Detect which cell encompasses the target text, then output its [x, y] center coordinate. 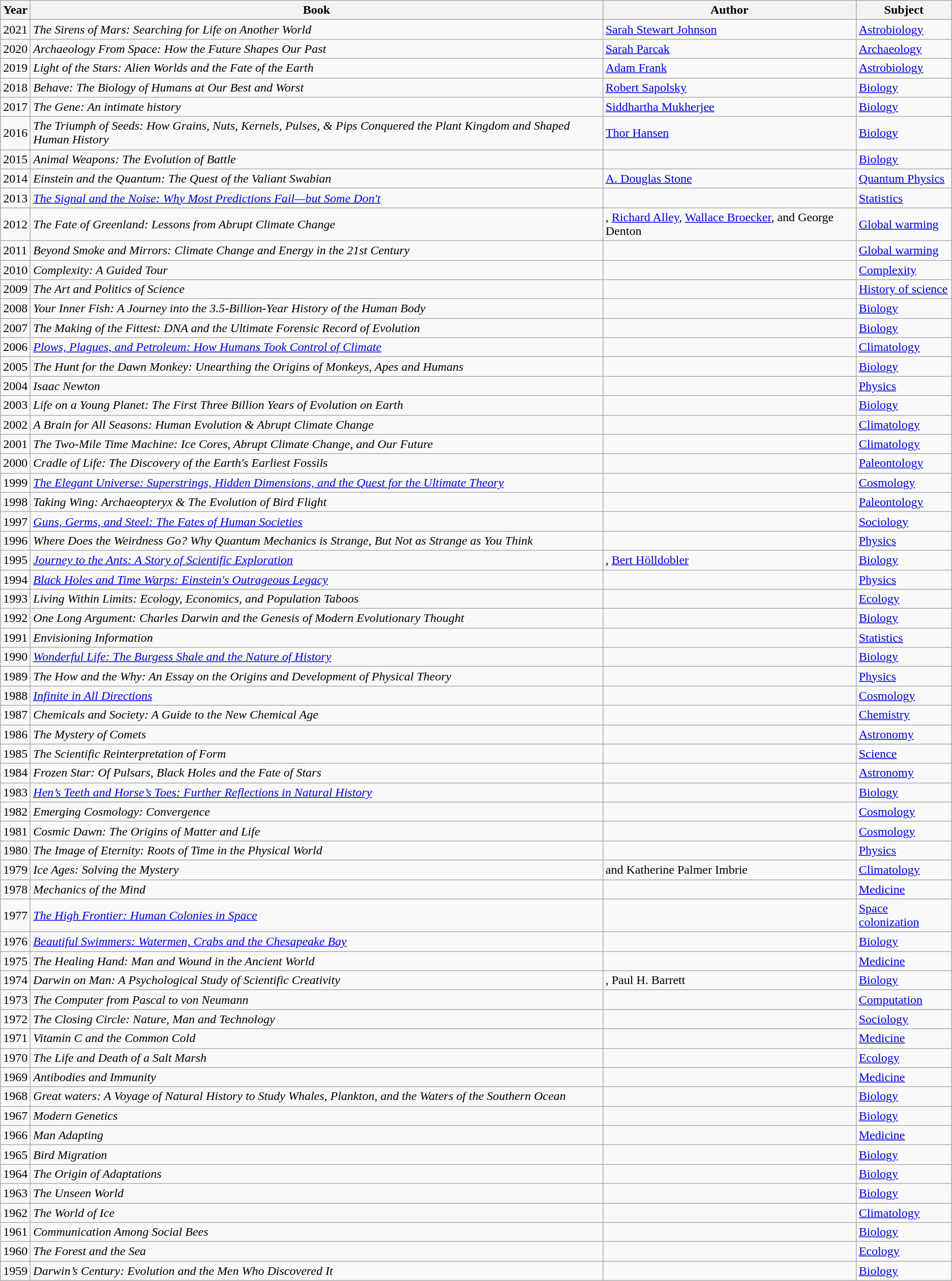
1975 [15, 961]
1983 [15, 792]
Archaeology [904, 49]
2000 [15, 463]
Science [904, 754]
Complexity [904, 270]
The How and the Why: An Essay on the Origins and Development of Physical Theory [316, 676]
2017 [15, 107]
1978 [15, 889]
Emerging Cosmology: Convergence [316, 812]
2015 [15, 159]
1982 [15, 812]
The Triumph of Seeds: How Grains, Nuts, Kernels, Pulses, & Pips Conquered the Plant Kingdom and Shaped Human History [316, 133]
2001 [15, 444]
1969 [15, 1077]
1981 [15, 831]
1974 [15, 980]
The Art and Politics of Science [316, 289]
1973 [15, 1000]
Modern Genetics [316, 1116]
2011 [15, 250]
1970 [15, 1058]
Thor Hansen [729, 133]
and Katherine Palmer Imbrie [729, 870]
1971 [15, 1038]
1986 [15, 734]
Life on a Young Planet: The First Three Billion Years of Evolution on Earth [316, 405]
Envisioning Information [316, 638]
Communication Among Social Bees [316, 1232]
, Paul H. Barrett [729, 980]
, Bert Hölldobler [729, 560]
1989 [15, 676]
1990 [15, 657]
1965 [15, 1154]
1996 [15, 541]
The World of Ice [316, 1213]
Beyond Smoke and Mirrors: Climate Change and Energy in the 21st Century [316, 250]
Darwin’s Century: Evolution and the Men Who Discovered It [316, 1271]
Mechanics of the Mind [316, 889]
2016 [15, 133]
The Making of the Fittest: DNA and the Ultimate Forensic Record of Evolution [316, 328]
2006 [15, 347]
Archaeology From Space: How the Future Shapes Our Past [316, 49]
Antibodies and Immunity [316, 1077]
The Scientific Reinterpretation of Form [316, 754]
2018 [15, 87]
Man Adapting [316, 1135]
1963 [15, 1193]
1977 [15, 915]
1976 [15, 942]
Your Inner Fish: A Journey into the 3.5-Billion-Year History of the Human Body [316, 309]
A. Douglas Stone [729, 178]
Cosmic Dawn: The Origins of Matter and Life [316, 831]
The Life and Death of a Salt Marsh [316, 1058]
1960 [15, 1252]
2004 [15, 386]
Isaac Newton [316, 386]
Animal Weapons: The Evolution of Battle [316, 159]
1962 [15, 1213]
2008 [15, 309]
2020 [15, 49]
1966 [15, 1135]
History of science [904, 289]
Year [15, 10]
1999 [15, 483]
Cradle of Life: The Discovery of the Earth's Earliest Fossils [316, 463]
1964 [15, 1174]
1961 [15, 1232]
2019 [15, 68]
Book [316, 10]
Wonderful Life: The Burgess Shale and the Nature of History [316, 657]
Living Within Limits: Ecology, Economics, and Population Taboos [316, 599]
Infinite in All Directions [316, 696]
Sarah Parcak [729, 49]
The Sirens of Mars: Searching for Life on Another World [316, 29]
Guns, Germs, and Steel: The Fates of Human Societies [316, 521]
Great waters: A Voyage of Natural History to Study Whales, Plankton, and the Waters of the Southern Ocean [316, 1096]
Siddhartha Mukherjee [729, 107]
The Healing Hand: Man and Wound in the Ancient World [316, 961]
1987 [15, 715]
Adam Frank [729, 68]
Light of the Stars: Alien Worlds and the Fate of the Earth [316, 68]
2002 [15, 425]
2009 [15, 289]
The Two-Mile Time Machine: Ice Cores, Abrupt Climate Change, and Our Future [316, 444]
1959 [15, 1271]
Hen’s Teeth and Horse’s Toes: Further Reflections in Natural History [316, 792]
The Unseen World [316, 1193]
Space colonization [904, 915]
Taking Wing: Archaeopteryx & The Evolution of Bird Flight [316, 502]
The Elegant Universe: Superstrings, Hidden Dimensions, and the Quest for the Ultimate Theory [316, 483]
, Richard Alley, Wallace Broecker, and George Denton [729, 224]
Frozen Star: Of Pulsars, Black Holes and the Fate of Stars [316, 773]
The Forest and the Sea [316, 1252]
1979 [15, 870]
2003 [15, 405]
2021 [15, 29]
Einstein and the Quantum: The Quest of the Valiant Swabian [316, 178]
1993 [15, 599]
The Mystery of Comets [316, 734]
The Computer from Pascal to von Neumann [316, 1000]
Subject [904, 10]
1972 [15, 1019]
1967 [15, 1116]
Darwin on Man: A Psychological Study of Scientific Creativity [316, 980]
1980 [15, 850]
2012 [15, 224]
One Long Argument: Charles Darwin and the Genesis of Modern Evolutionary Thought [316, 618]
1985 [15, 754]
2010 [15, 270]
1994 [15, 579]
Robert Sapolsky [729, 87]
1998 [15, 502]
A Brain for All Seasons: Human Evolution & Abrupt Climate Change [316, 425]
Behave: The Biology of Humans at Our Best and Worst [316, 87]
Black Holes and Time Warps: Einstein's Outrageous Legacy [316, 579]
Where Does the Weirdness Go? Why Quantum Mechanics is Strange, But Not as Strange as You Think [316, 541]
Chemistry [904, 715]
Beautiful Swimmers: Watermen, Crabs and the Chesapeake Bay [316, 942]
1995 [15, 560]
Bird Migration [316, 1154]
2007 [15, 328]
The Image of Eternity: Roots of Time in the Physical World [316, 850]
1984 [15, 773]
2005 [15, 367]
Chemicals and Society: A Guide to the New Chemical Age [316, 715]
The Origin of Adaptations [316, 1174]
Author [729, 10]
The Closing Circle: Nature, Man and Technology [316, 1019]
Plows, Plagues, and Petroleum: How Humans Took Control of Climate [316, 347]
1988 [15, 696]
Journey to the Ants: A Story of Scientific Exploration [316, 560]
2013 [15, 198]
Computation [904, 1000]
1992 [15, 618]
2014 [15, 178]
The Gene: An intimate history [316, 107]
Sarah Stewart Johnson [729, 29]
Complexity: A Guided Tour [316, 270]
Ice Ages: Solving the Mystery [316, 870]
1997 [15, 521]
The Hunt for the Dawn Monkey: Unearthing the Origins of Monkeys, Apes and Humans [316, 367]
The Fate of Greenland: Lessons from Abrupt Climate Change [316, 224]
Quantum Physics [904, 178]
The Signal and the Noise: Why Most Predictions Fail—but Some Don't [316, 198]
1968 [15, 1096]
1991 [15, 638]
Vitamin C and the Common Cold [316, 1038]
The High Frontier: Human Colonies in Space [316, 915]
